Return [X, Y] of the center of cell containing provided text 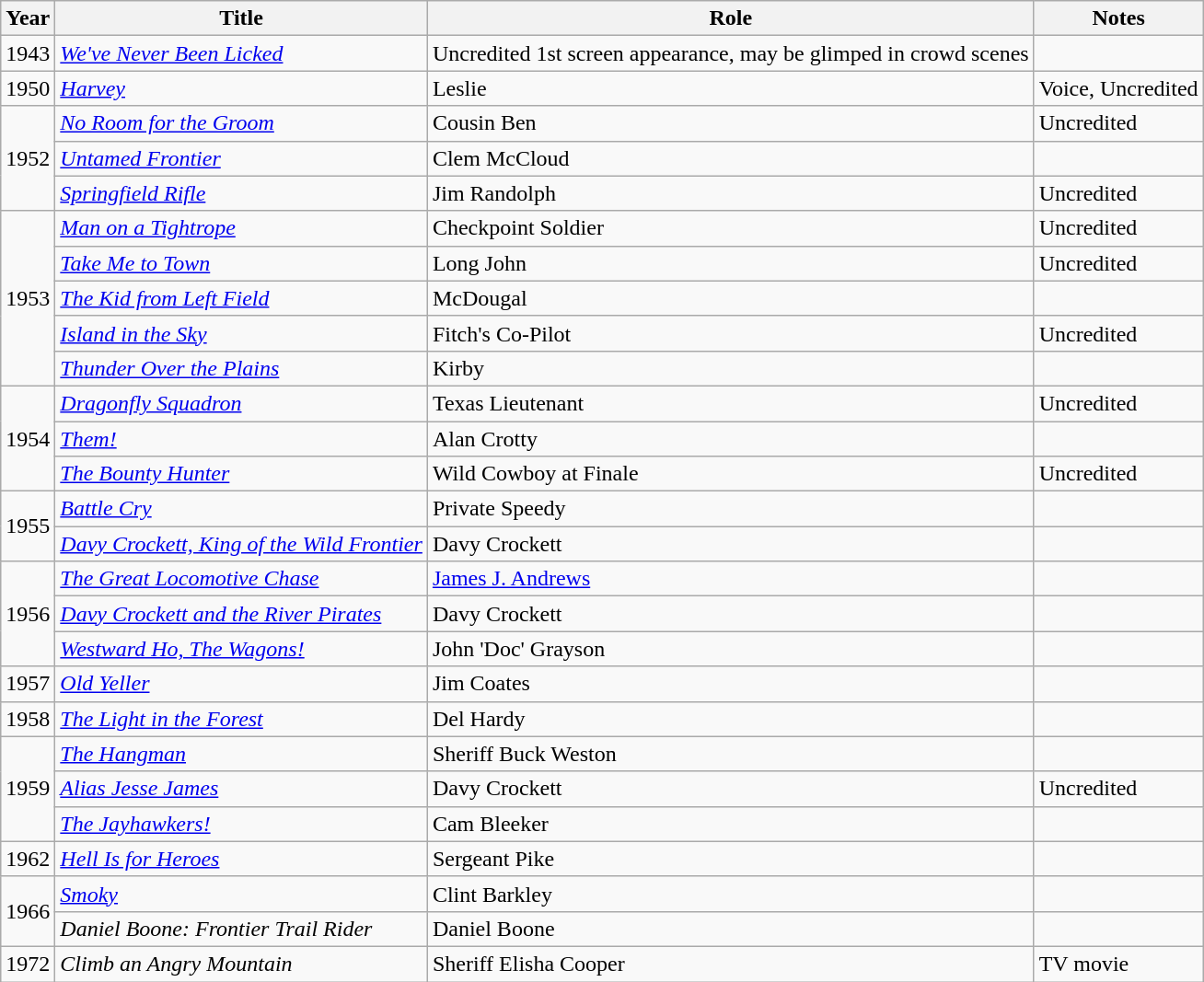
Take Me to Town [241, 263]
1958 [28, 719]
Sheriff Elisha Cooper [731, 964]
1957 [28, 684]
McDougal [731, 298]
1959 [28, 789]
Clem McCloud [731, 158]
1950 [28, 88]
Notes [1118, 18]
Kirby [731, 368]
Private Speedy [731, 509]
Harvey [241, 88]
Sheriff Buck Weston [731, 754]
Fitch's Co-Pilot [731, 333]
1952 [28, 158]
Climb an Angry Mountain [241, 964]
Voice, Uncredited [1118, 88]
1962 [28, 859]
Island in the Sky [241, 333]
Long John [731, 263]
Uncredited 1st screen appearance, may be glimped in crowd scenes [731, 53]
1954 [28, 438]
1953 [28, 298]
Year [28, 18]
We've Never Been Licked [241, 53]
Cam Bleeker [731, 824]
Cousin Ben [731, 123]
Wild Cowboy at Finale [731, 474]
The Bounty Hunter [241, 474]
Battle Cry [241, 509]
Alan Crotty [731, 439]
Role [731, 18]
Leslie [731, 88]
Sergeant Pike [731, 859]
Checkpoint Soldier [731, 228]
The Great Locomotive Chase [241, 579]
Daniel Boone [731, 929]
1955 [28, 526]
Westward Ho, The Wagons! [241, 649]
Untamed Frontier [241, 158]
Old Yeller [241, 684]
Smoky [241, 894]
James J. Andrews [731, 579]
Davy Crockett, King of the Wild Frontier [241, 544]
The Light in the Forest [241, 719]
1943 [28, 53]
1972 [28, 964]
Clint Barkley [731, 894]
No Room for the Groom [241, 123]
1956 [28, 614]
John 'Doc' Grayson [731, 649]
1966 [28, 911]
Them! [241, 439]
Title [241, 18]
Man on a Tightrope [241, 228]
Jim Randolph [731, 193]
The Jayhawkers! [241, 824]
Alias Jesse James [241, 789]
TV movie [1118, 964]
The Hangman [241, 754]
The Kid from Left Field [241, 298]
Jim Coates [731, 684]
Dragonfly Squadron [241, 403]
Daniel Boone: Frontier Trail Rider [241, 929]
Hell Is for Heroes [241, 859]
Thunder Over the Plains [241, 368]
Springfield Rifle [241, 193]
Del Hardy [731, 719]
Davy Crockett and the River Pirates [241, 614]
Texas Lieutenant [731, 403]
